Scan for the cell matching the given text and deliver its [x, y] coordinate at center. 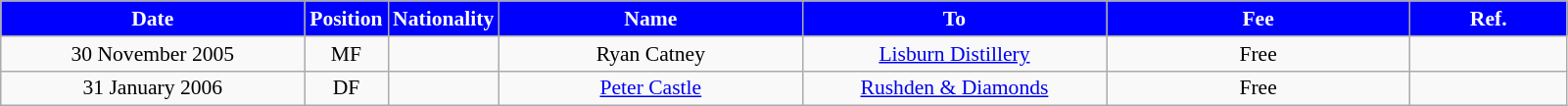
Lisburn Distillery [954, 54]
30 November 2005 [153, 54]
MF [347, 54]
Fee [1259, 19]
DF [347, 88]
Ref. [1489, 19]
Peter Castle [650, 88]
Ryan Catney [650, 54]
Nationality [443, 19]
Position [347, 19]
To [954, 19]
Name [650, 19]
31 January 2006 [153, 88]
Date [153, 19]
Rushden & Diamonds [954, 88]
